Capture the cell that displays the provided text and extract its [X, Y] central coordinate. 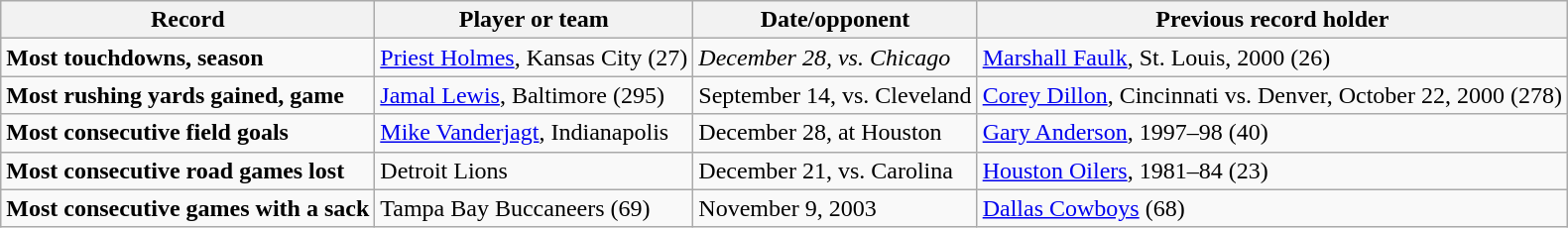
Record [188, 20]
Player or team [534, 20]
Houston Oilers, 1981–84 (23) [1271, 171]
Corey Dillon, Cincinnati vs. Denver, October 22, 2000 (278) [1271, 95]
Most consecutive road games lost [188, 171]
December 28, at Houston [835, 133]
Most rushing yards gained, game [188, 95]
Mike Vanderjagt, Indianapolis [534, 133]
Most touchdowns, season [188, 57]
Previous record holder [1271, 20]
Jamal Lewis, Baltimore (295) [534, 95]
Tampa Bay Buccaneers (69) [534, 208]
November 9, 2003 [835, 208]
December 21, vs. Carolina [835, 171]
Gary Anderson, 1997–98 (40) [1271, 133]
December 28, vs. Chicago [835, 57]
Marshall Faulk, St. Louis, 2000 (26) [1271, 57]
Date/opponent [835, 20]
Dallas Cowboys (68) [1271, 208]
Most consecutive games with a sack [188, 208]
Priest Holmes, Kansas City (27) [534, 57]
September 14, vs. Cleveland [835, 95]
Detroit Lions [534, 171]
Most consecutive field goals [188, 133]
